Identify which cell holds the provided text, then report its (X, Y) central coordinate. 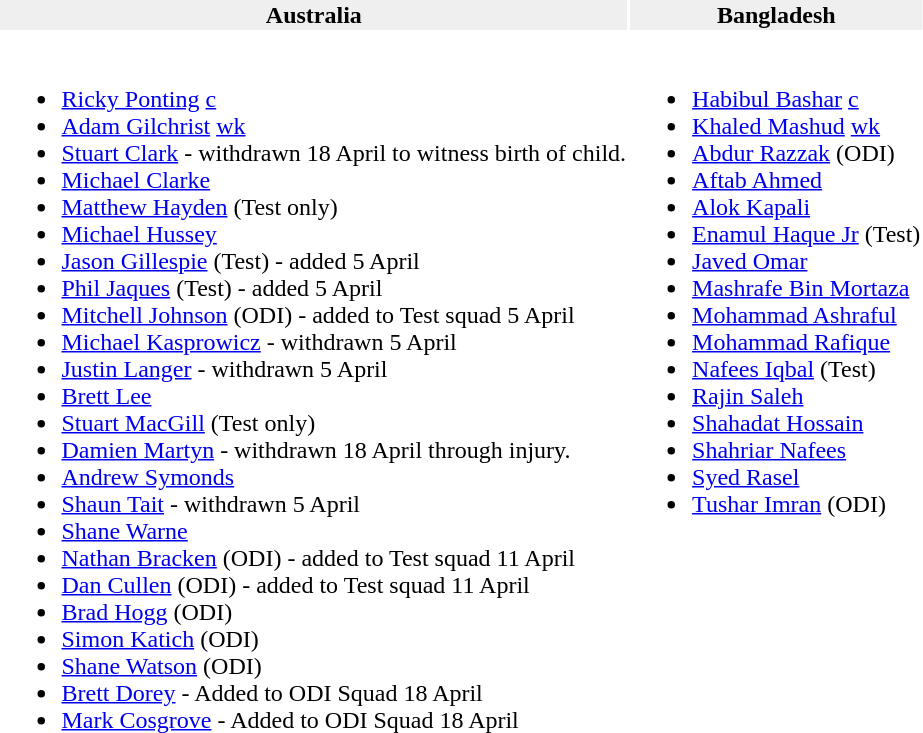
Australia (314, 15)
Bangladesh (776, 15)
